Search for the cell housing the specified text and yield its [x, y] center coordinate. 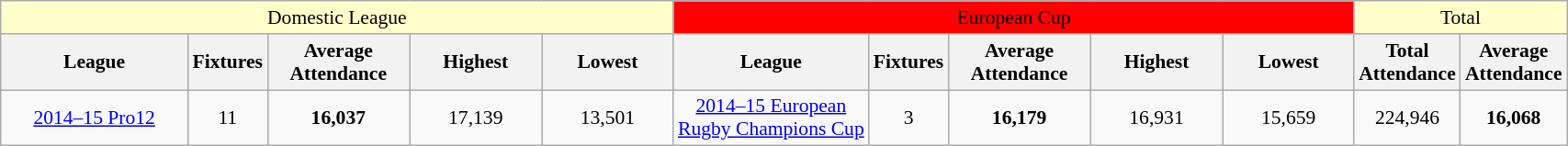
15,659 [1288, 118]
224,946 [1407, 118]
2014–15 Pro12 [95, 118]
Total [1461, 17]
16,179 [1020, 118]
16,931 [1156, 118]
16,037 [338, 118]
17,139 [476, 118]
2014–15 European Rugby Champions Cup [772, 118]
Total Attendance [1407, 62]
16,068 [1514, 118]
European Cup [1014, 17]
11 [228, 118]
Domestic League [337, 17]
3 [908, 118]
13,501 [608, 118]
